Provide the [x, y] coordinate of the cell's center where the given text is located.  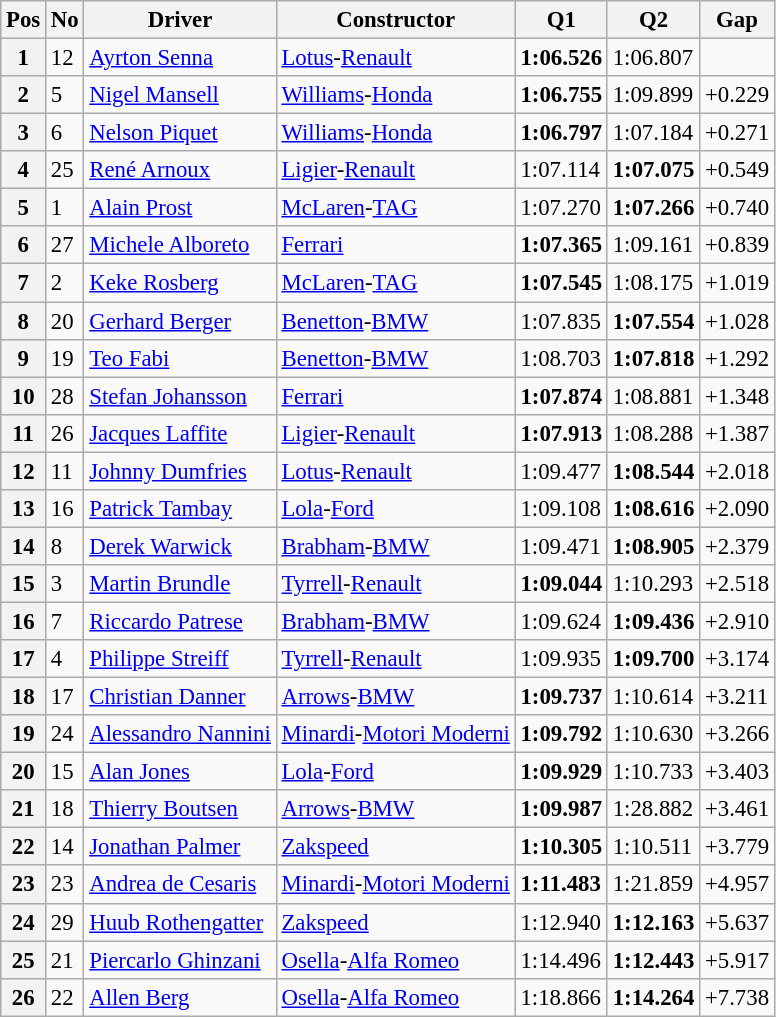
Nigel Mansell [180, 95]
1:12.940 [561, 922]
+1.387 [738, 433]
Martin Brundle [180, 584]
1:07.818 [653, 358]
1:06.526 [561, 58]
1:18.866 [561, 997]
27 [65, 245]
Alan Jones [180, 772]
+3.211 [738, 697]
1:09.737 [561, 697]
+2.379 [738, 546]
Nelson Piquet [180, 133]
1:07.545 [561, 283]
1:10.630 [653, 734]
1:07.075 [653, 170]
1:07.184 [653, 133]
+3.403 [738, 772]
1:08.288 [653, 433]
1:09.161 [653, 245]
Thierry Boutsen [180, 809]
1:10.293 [653, 584]
1:11.483 [561, 885]
1:09.935 [561, 659]
Stefan Johansson [180, 396]
1:12.443 [653, 960]
+2.018 [738, 471]
28 [65, 396]
1:10.733 [653, 772]
Gap [738, 20]
9 [24, 358]
+5.917 [738, 960]
Constructor [396, 20]
1:28.882 [653, 809]
+2.910 [738, 621]
1:14.496 [561, 960]
1:09.044 [561, 584]
1:09.436 [653, 621]
Christian Danner [180, 697]
+5.637 [738, 922]
1:08.905 [653, 546]
+1.292 [738, 358]
René Arnoux [180, 170]
+3.461 [738, 809]
Keke Rosberg [180, 283]
Gerhard Berger [180, 321]
+1.028 [738, 321]
1:07.270 [561, 208]
Q1 [561, 20]
1:08.616 [653, 509]
Pos [24, 20]
+2.518 [738, 584]
1:10.511 [653, 847]
1:06.807 [653, 58]
Allen Berg [180, 997]
1:09.987 [561, 809]
+3.779 [738, 847]
1:07.913 [561, 433]
Jonathan Palmer [180, 847]
+3.266 [738, 734]
Riccardo Patrese [180, 621]
1:09.929 [561, 772]
1:10.305 [561, 847]
13 [24, 509]
1:07.835 [561, 321]
Johnny Dumfries [180, 471]
1:09.899 [653, 95]
Philippe Streiff [180, 659]
1:10.614 [653, 697]
+1.348 [738, 396]
Alain Prost [180, 208]
1:07.266 [653, 208]
Jacques Laffite [180, 433]
1:09.700 [653, 659]
Alessandro Nannini [180, 734]
1:09.108 [561, 509]
+0.271 [738, 133]
1:08.544 [653, 471]
1:07.874 [561, 396]
1:07.554 [653, 321]
1:09.792 [561, 734]
+4.957 [738, 885]
1:06.797 [561, 133]
No [65, 20]
Teo Fabi [180, 358]
1:14.264 [653, 997]
+7.738 [738, 997]
Driver [180, 20]
1:08.881 [653, 396]
1:21.859 [653, 885]
10 [24, 396]
+0.839 [738, 245]
Huub Rothengatter [180, 922]
+2.090 [738, 509]
Piercarlo Ghinzani [180, 960]
Michele Alboreto [180, 245]
+3.174 [738, 659]
+0.229 [738, 95]
Patrick Tambay [180, 509]
1:08.175 [653, 283]
1:09.624 [561, 621]
1:08.703 [561, 358]
1:07.114 [561, 170]
Ayrton Senna [180, 58]
+0.740 [738, 208]
1:12.163 [653, 922]
+0.549 [738, 170]
1:06.755 [561, 95]
Andrea de Cesaris [180, 885]
Derek Warwick [180, 546]
1:09.471 [561, 546]
29 [65, 922]
+1.019 [738, 283]
Q2 [653, 20]
1:07.365 [561, 245]
1:09.477 [561, 471]
